Search for the cell housing the specified text and yield its (X, Y) center coordinate. 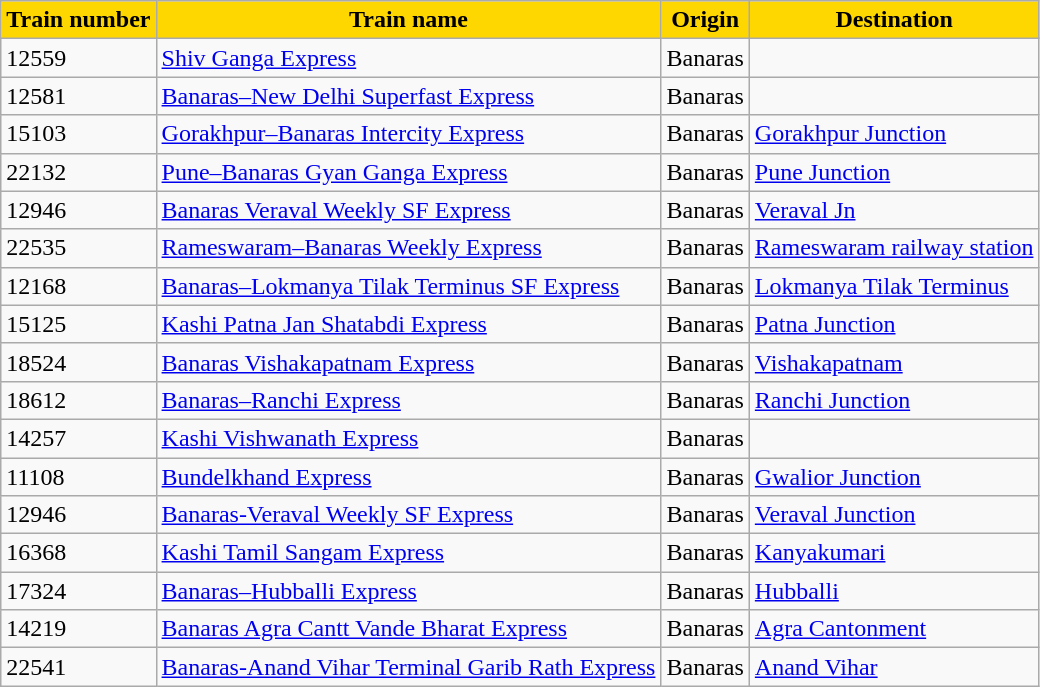
Kanyakumari (894, 553)
Banaras Veraval Weekly SF Express (408, 210)
15103 (78, 134)
Train number (78, 20)
Banaras–Ranchi Express (408, 400)
Banaras-Anand Vihar Terminal Garib Rath Express (408, 667)
22535 (78, 248)
Shiv Ganga Express (408, 58)
12168 (78, 286)
15125 (78, 324)
Pune–Banaras Gyan Ganga Express (408, 172)
14219 (78, 629)
Kashi Tamil Sangam Express (408, 553)
Veraval Jn (894, 210)
Origin (705, 20)
16368 (78, 553)
Gorakhpur Junction (894, 134)
Agra Cantonment (894, 629)
22541 (78, 667)
Ranchi Junction (894, 400)
Banaras–Hubballi Express (408, 591)
Banaras Vishakapatnam Express (408, 362)
Banaras–New Delhi Superfast Express (408, 96)
18524 (78, 362)
14257 (78, 438)
11108 (78, 477)
18612 (78, 400)
Patna Junction (894, 324)
12559 (78, 58)
Banaras–Lokmanya Tilak Terminus SF Express (408, 286)
Train name (408, 20)
Vishakapatnam (894, 362)
Kashi Vishwanath Express (408, 438)
12581 (78, 96)
Banaras-Veraval Weekly SF Express (408, 515)
Pune Junction (894, 172)
Veraval Junction (894, 515)
Gwalior Junction (894, 477)
Banaras Agra Cantt Vande Bharat Express (408, 629)
Destination (894, 20)
Rameswaram–Banaras Weekly Express (408, 248)
Anand Vihar (894, 667)
Bundelkhand Express (408, 477)
Rameswaram railway station (894, 248)
22132 (78, 172)
Lokmanya Tilak Terminus (894, 286)
Hubballi (894, 591)
Kashi Patna Jan Shatabdi Express (408, 324)
17324 (78, 591)
Gorakhpur–Banaras Intercity Express (408, 134)
